Return [X, Y] of the center of cell containing provided text 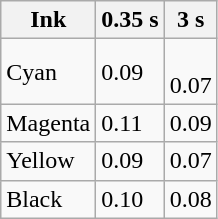
Magenta [48, 123]
Yellow [48, 161]
0.08 [190, 199]
0.10 [130, 199]
Cyan [48, 72]
Ink [48, 20]
Black [48, 199]
3 s [190, 20]
0.11 [130, 123]
0.35 s [130, 20]
